Identify which cell holds the provided text, then report its (X, Y) central coordinate. 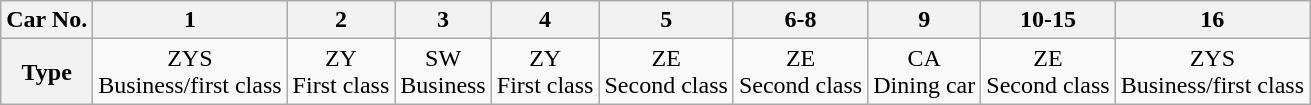
16 (1212, 20)
5 (666, 20)
10-15 (1048, 20)
Car No. (47, 20)
9 (924, 20)
4 (545, 20)
SWBusiness (443, 72)
6-8 (800, 20)
3 (443, 20)
CADining car (924, 72)
2 (341, 20)
Type (47, 72)
1 (190, 20)
